Find where the given text appears and provide that cell's center as [X, Y] coordinate. 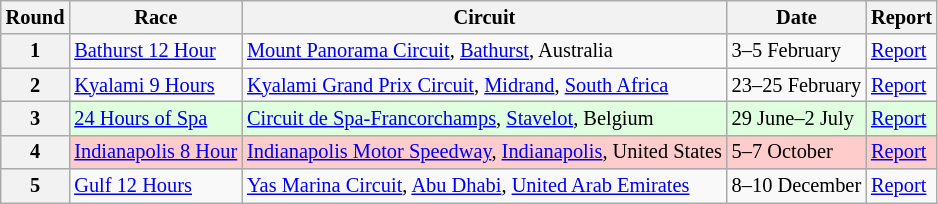
29 June–2 July [796, 118]
23–25 February [796, 85]
3 [36, 118]
Indianapolis Motor Speedway, Indianapolis, United States [484, 152]
5 [36, 186]
5–7 October [796, 152]
Indianapolis 8 Hour [156, 152]
Circuit [484, 17]
2 [36, 85]
8–10 December [796, 186]
Mount Panorama Circuit, Bathurst, Australia [484, 51]
Yas Marina Circuit, Abu Dhabi, United Arab Emirates [484, 186]
24 Hours of Spa [156, 118]
Round [36, 17]
Gulf 12 Hours [156, 186]
Bathurst 12 Hour [156, 51]
1 [36, 51]
3–5 February [796, 51]
Date [796, 17]
Circuit de Spa-Francorchamps, Stavelot, Belgium [484, 118]
4 [36, 152]
Kyalami Grand Prix Circuit, Midrand, South Africa [484, 85]
Kyalami 9 Hours [156, 85]
Race [156, 17]
